Locate the cell with the specified text and output its (X, Y) center coordinate. 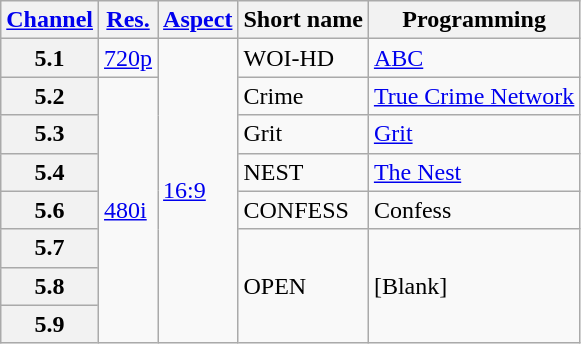
5.8 (50, 286)
Short name (303, 20)
16:9 (198, 191)
NEST (303, 172)
5.2 (50, 96)
5.6 (50, 210)
OPEN (303, 286)
Programming (474, 20)
ABC (474, 58)
CONFESS (303, 210)
The Nest (474, 172)
480i (128, 210)
Res. (128, 20)
[Blank] (474, 286)
5.3 (50, 134)
5.7 (50, 248)
5.4 (50, 172)
5.9 (50, 324)
Channel (50, 20)
Crime (303, 96)
5.1 (50, 58)
Aspect (198, 20)
True Crime Network (474, 96)
720p (128, 58)
WOI-HD (303, 58)
Confess (474, 210)
